Return the (x, y) coordinate for the center point of the cell that contains the specified text.  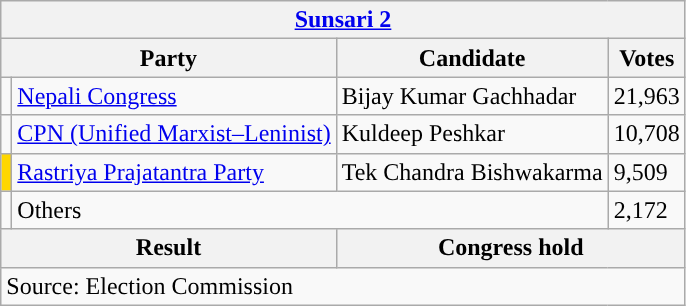
2,172 (646, 210)
Others (310, 210)
CPN (Unified Marxist–Leninist) (174, 134)
21,963 (646, 96)
Rastriya Prajatantra Party (174, 172)
Party (168, 58)
Candidate (472, 58)
Result (168, 248)
Votes (646, 58)
Nepali Congress (174, 96)
Tek Chandra Bishwakarma (472, 172)
Source: Election Commission (343, 286)
Congress hold (510, 248)
9,509 (646, 172)
Kuldeep Peshkar (472, 134)
Bijay Kumar Gachhadar (472, 96)
10,708 (646, 134)
Sunsari 2 (343, 20)
